Detect which cell encompasses the target text, then output its (X, Y) center coordinate. 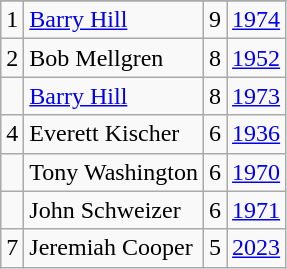
9 (214, 20)
Jeremiah Cooper (114, 248)
1936 (256, 134)
7 (12, 248)
1973 (256, 96)
1952 (256, 58)
2 (12, 58)
1974 (256, 20)
Bob Mellgren (114, 58)
John Schweizer (114, 210)
Tony Washington (114, 172)
1970 (256, 172)
1971 (256, 210)
1 (12, 20)
Everett Kischer (114, 134)
4 (12, 134)
5 (214, 248)
2023 (256, 248)
